Search for the cell housing the specified text and yield its [x, y] center coordinate. 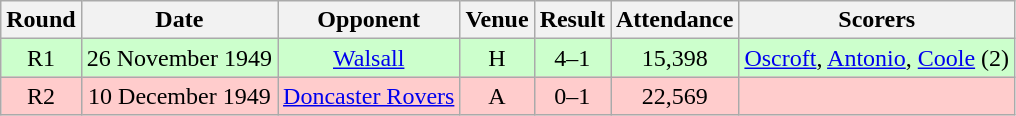
10 December 1949 [179, 96]
15,398 [674, 58]
Doncaster Rovers [369, 96]
Walsall [369, 58]
Round [41, 20]
4–1 [572, 58]
Attendance [674, 20]
H [497, 58]
Result [572, 20]
0–1 [572, 96]
Date [179, 20]
26 November 1949 [179, 58]
R1 [41, 58]
Venue [497, 20]
Oscroft, Antonio, Coole (2) [877, 58]
Scorers [877, 20]
Opponent [369, 20]
R2 [41, 96]
A [497, 96]
22,569 [674, 96]
